Return (x, y) of the center of cell containing provided text 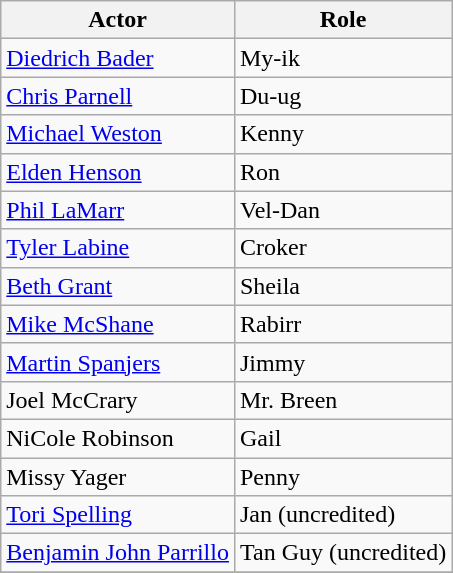
Benjamin John Parrillo (118, 553)
Beth Grant (118, 286)
Rabirr (342, 324)
Tyler Labine (118, 248)
Martin Spanjers (118, 362)
Du-ug (342, 96)
Gail (342, 438)
Sheila (342, 286)
Ron (342, 172)
Mr. Breen (342, 400)
Croker (342, 248)
Tan Guy (uncredited) (342, 553)
Vel-Dan (342, 210)
Missy Yager (118, 477)
Penny (342, 477)
Joel McCrary (118, 400)
Chris Parnell (118, 96)
Michael Weston (118, 134)
My-ik (342, 58)
Jan (uncredited) (342, 515)
Role (342, 20)
Tori Spelling (118, 515)
Mike McShane (118, 324)
Phil LaMarr (118, 210)
Kenny (342, 134)
Elden Henson (118, 172)
Actor (118, 20)
Jimmy (342, 362)
Diedrich Bader (118, 58)
NiCole Robinson (118, 438)
